Capture the cell that displays the provided text and extract its [x, y] central coordinate. 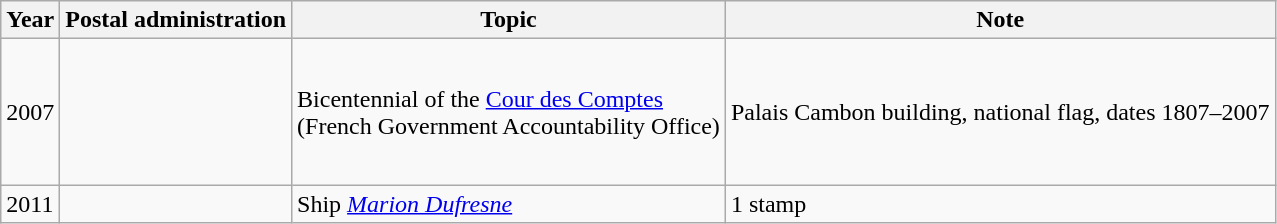
Palais Cambon building, national flag, dates 1807–2007 [1000, 112]
Note [1000, 20]
2007 [30, 112]
Bicentennial of the Cour des Comptes (French Government Accountability Office) [509, 112]
2011 [30, 204]
Postal administration [176, 20]
Ship Marion Dufresne [509, 204]
Topic [509, 20]
Year [30, 20]
1 stamp [1000, 204]
